Find where the given text appears and provide that cell's center as (X, Y) coordinate. 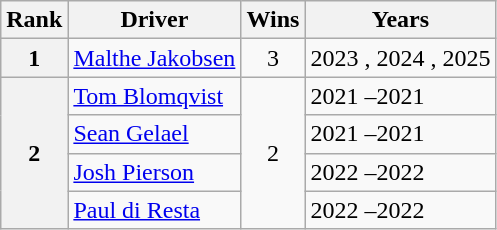
Malthe Jakobsen (154, 58)
2023 , 2024 , 2025 (400, 58)
1 (34, 58)
Josh Pierson (154, 172)
Tom Blomqvist (154, 96)
Years (400, 20)
Wins (273, 20)
Driver (154, 20)
Paul di Resta (154, 210)
Rank (34, 20)
3 (273, 58)
Sean Gelael (154, 134)
